Scan for the cell matching the given text and deliver its [X, Y] coordinate at center. 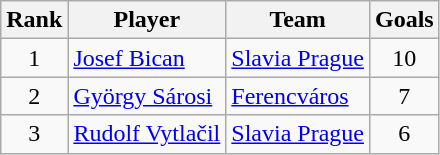
6 [404, 134]
10 [404, 58]
Josef Bican [147, 58]
Player [147, 20]
2 [34, 96]
György Sárosi [147, 96]
Goals [404, 20]
3 [34, 134]
1 [34, 58]
Rank [34, 20]
Ferencváros [298, 96]
7 [404, 96]
Rudolf Vytlačil [147, 134]
Team [298, 20]
